Scan for the cell matching the given text and deliver its [x, y] coordinate at center. 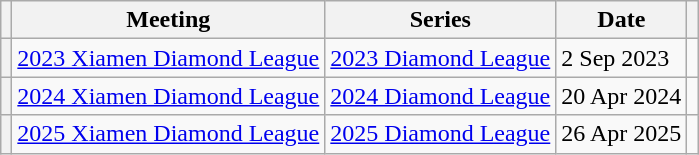
2024 Diamond League [440, 96]
2 Sep 2023 [622, 58]
26 Apr 2025 [622, 134]
20 Apr 2024 [622, 96]
2023 Diamond League [440, 58]
Meeting [168, 20]
Series [440, 20]
2024 Xiamen Diamond League [168, 96]
2025 Xiamen Diamond League [168, 134]
2025 Diamond League [440, 134]
Date [622, 20]
2023 Xiamen Diamond League [168, 58]
